Find where the given text appears and provide that cell's center as [X, Y] coordinate. 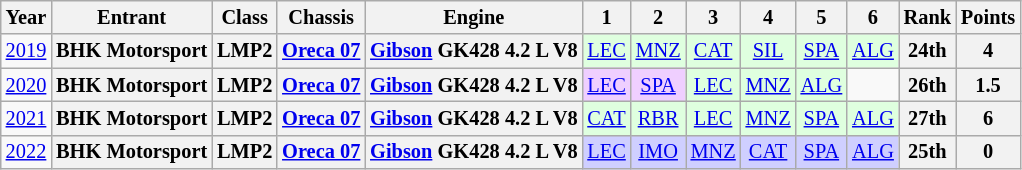
RBR [658, 118]
3 [714, 17]
1.5 [988, 85]
Engine [474, 17]
24th [928, 51]
2 [658, 17]
Year [26, 17]
1 [606, 17]
2022 [26, 152]
Class [244, 17]
27th [928, 118]
Chassis [321, 17]
Entrant [132, 17]
0 [988, 152]
SIL [768, 51]
Rank [928, 17]
IMO [658, 152]
Points [988, 17]
2021 [26, 118]
26th [928, 85]
2020 [26, 85]
2019 [26, 51]
5 [822, 17]
25th [928, 152]
